Scan for the cell matching the given text and deliver its [X, Y] coordinate at center. 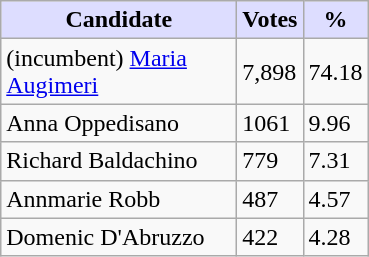
1061 [270, 123]
487 [270, 199]
Richard Baldachino [119, 161]
74.18 [336, 72]
Anna Oppedisano [119, 123]
7.31 [336, 161]
Domenic D'Abruzzo [119, 237]
% [336, 20]
779 [270, 161]
4.28 [336, 237]
4.57 [336, 199]
Candidate [119, 20]
Votes [270, 20]
Annmarie Robb [119, 199]
9.96 [336, 123]
7,898 [270, 72]
422 [270, 237]
(incumbent) Maria Augimeri [119, 72]
